Return (x, y) of the center of cell containing provided text 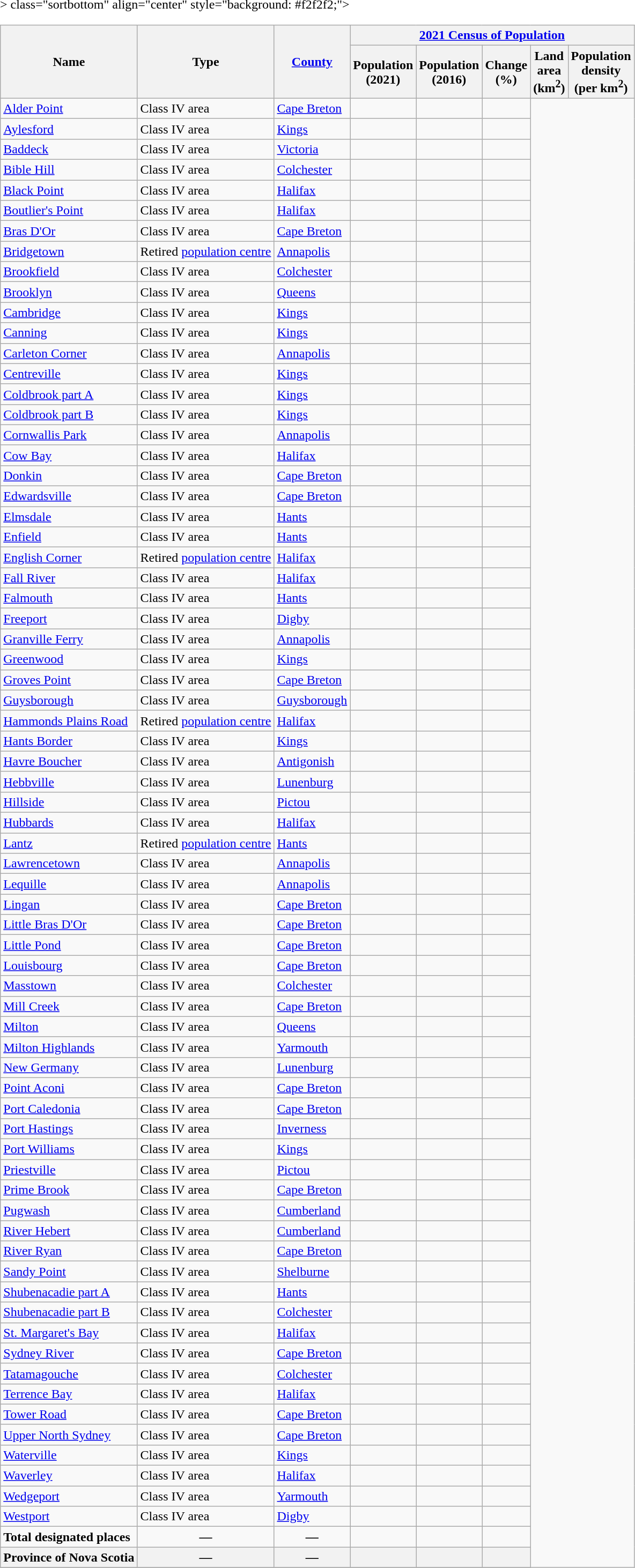
Total designated places (69, 1537)
Wedgeport (69, 1496)
Lingan (69, 904)
River Ryan (69, 1251)
Landarea(km2) (549, 72)
Inverness (312, 1128)
Port Caledonia (69, 1108)
Little Pond (69, 945)
Enfield (69, 537)
Waterville (69, 1455)
Antigonish (312, 761)
Waverley (69, 1476)
Population(2016) (449, 72)
Milton Highlands (69, 1047)
Louisbourg (69, 965)
Name (69, 62)
Coldbrook part B (69, 414)
Alder Point (69, 108)
Shelburne (312, 1272)
Falmouth (69, 598)
Bible Hill (69, 170)
New Germany (69, 1067)
Freeport (69, 619)
Coldbrook part A (69, 394)
Province of Nova Scotia (69, 1557)
Westport (69, 1517)
Hammonds Plains Road (69, 720)
2021 Census of Population (492, 35)
Shubenacadie part B (69, 1312)
Population(2021) (383, 72)
Cambridge (69, 313)
Bridgetown (69, 251)
Cow Bay (69, 455)
Sandy Point (69, 1272)
Tower Road (69, 1414)
Fall River (69, 578)
Point Aconi (69, 1088)
Pugwash (69, 1210)
Little Bras D'Or (69, 925)
Carleton Corner (69, 353)
Havre Boucher (69, 761)
Hants Border (69, 741)
Priestville (69, 1170)
Black Point (69, 190)
Port Williams (69, 1149)
Greenwood (69, 659)
Upper North Sydney (69, 1435)
Hillside (69, 802)
County (312, 62)
English Corner (69, 558)
Victoria (312, 149)
Canning (69, 333)
Change(%) (506, 72)
Groves Point (69, 680)
Hubbards (69, 823)
River Hebert (69, 1231)
Brooklyn (69, 292)
Lequille (69, 884)
Granville Ferry (69, 639)
Sydney River (69, 1353)
Lantz (69, 843)
Populationdensity(per km2) (601, 72)
Bras D'Or (69, 231)
Boutlier's Point (69, 211)
Type (206, 62)
Cornwallis Park (69, 435)
Brookfield (69, 272)
Prime Brook (69, 1190)
Mill Creek (69, 1006)
Masstown (69, 986)
Shubenacadie part A (69, 1292)
Baddeck (69, 149)
Port Hastings (69, 1128)
Lawrencetown (69, 864)
Milton (69, 1027)
Elmsdale (69, 517)
Terrence Bay (69, 1394)
St. Margaret's Bay (69, 1333)
Hebbville (69, 782)
Edwardsville (69, 496)
Aylesford (69, 129)
Centreville (69, 374)
Tatamagouche (69, 1373)
Donkin (69, 475)
